From the cell containing the given text, extract its center point as (x, y) coordinate. 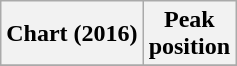
Peak position (189, 34)
Chart (2016) (72, 34)
